Output the (x, y) coordinate of the center of the cell containing the given text.  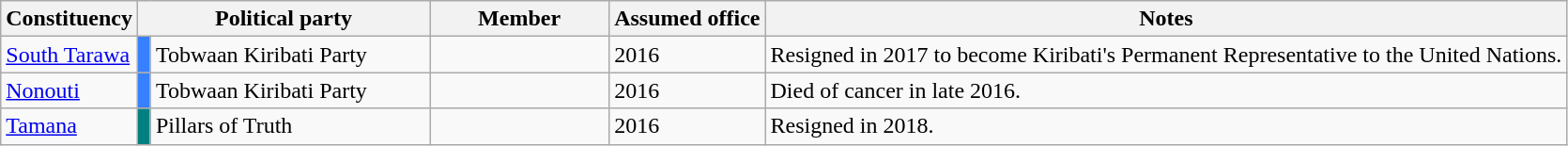
Constituency (69, 19)
Political party (284, 19)
Tamana (69, 126)
South Tarawa (69, 55)
Assumed office (687, 19)
Died of cancer in late 2016. (1166, 90)
Resigned in 2018. (1166, 126)
Resigned in 2017 to become Kiribati's Permanent Representative to the United Nations. (1166, 55)
Pillars of Truth (289, 126)
Notes (1166, 19)
Member (520, 19)
Nonouti (69, 90)
